Pinpoint the cell where the given text exists, returning its (x, y) midpoint coordinate. 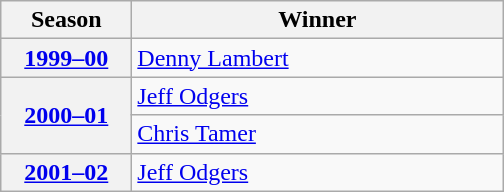
2000–01 (66, 115)
Season (66, 20)
Chris Tamer (318, 134)
2001–02 (66, 172)
Denny Lambert (318, 58)
1999–00 (66, 58)
Winner (318, 20)
